Return the [x, y] coordinate for the center point of the cell that contains the specified text.  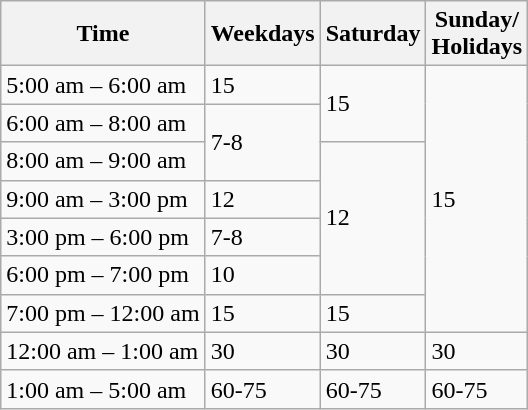
10 [262, 275]
1:00 am – 5:00 am [103, 389]
Sunday/Holidays [477, 34]
6:00 am – 8:00 am [103, 123]
Time [103, 34]
6:00 pm – 7:00 pm [103, 275]
3:00 pm – 6:00 pm [103, 237]
7:00 pm – 12:00 am [103, 313]
12:00 am – 1:00 am [103, 351]
9:00 am – 3:00 pm [103, 199]
8:00 am – 9:00 am [103, 161]
Weekdays [262, 34]
Saturday [373, 34]
5:00 am – 6:00 am [103, 85]
